Extract the [x, y] coordinate from the center of the cell holding the provided text.  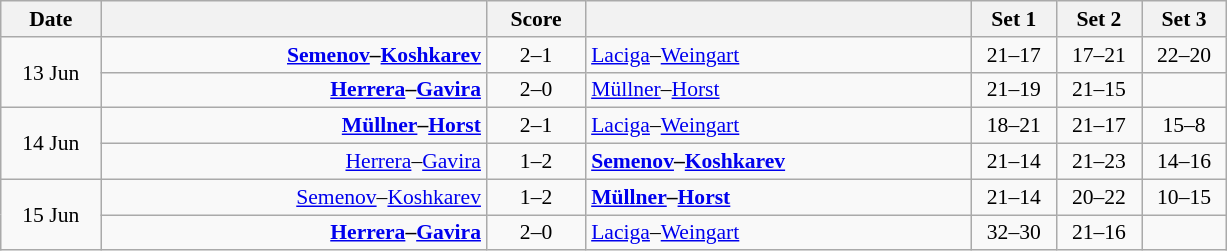
13 Jun [51, 72]
21–19 [1014, 90]
32–30 [1014, 233]
Set 1 [1014, 19]
22–20 [1184, 55]
10–15 [1184, 197]
21–23 [1098, 162]
15 Jun [51, 214]
20–22 [1098, 197]
Set 2 [1098, 19]
15–8 [1184, 126]
21–16 [1098, 233]
14 Jun [51, 144]
Date [51, 19]
21–15 [1098, 90]
18–21 [1014, 126]
Score [536, 19]
17–21 [1098, 55]
Set 3 [1184, 19]
14–16 [1184, 162]
